Pinpoint the cell where the given text exists, returning its [X, Y] midpoint coordinate. 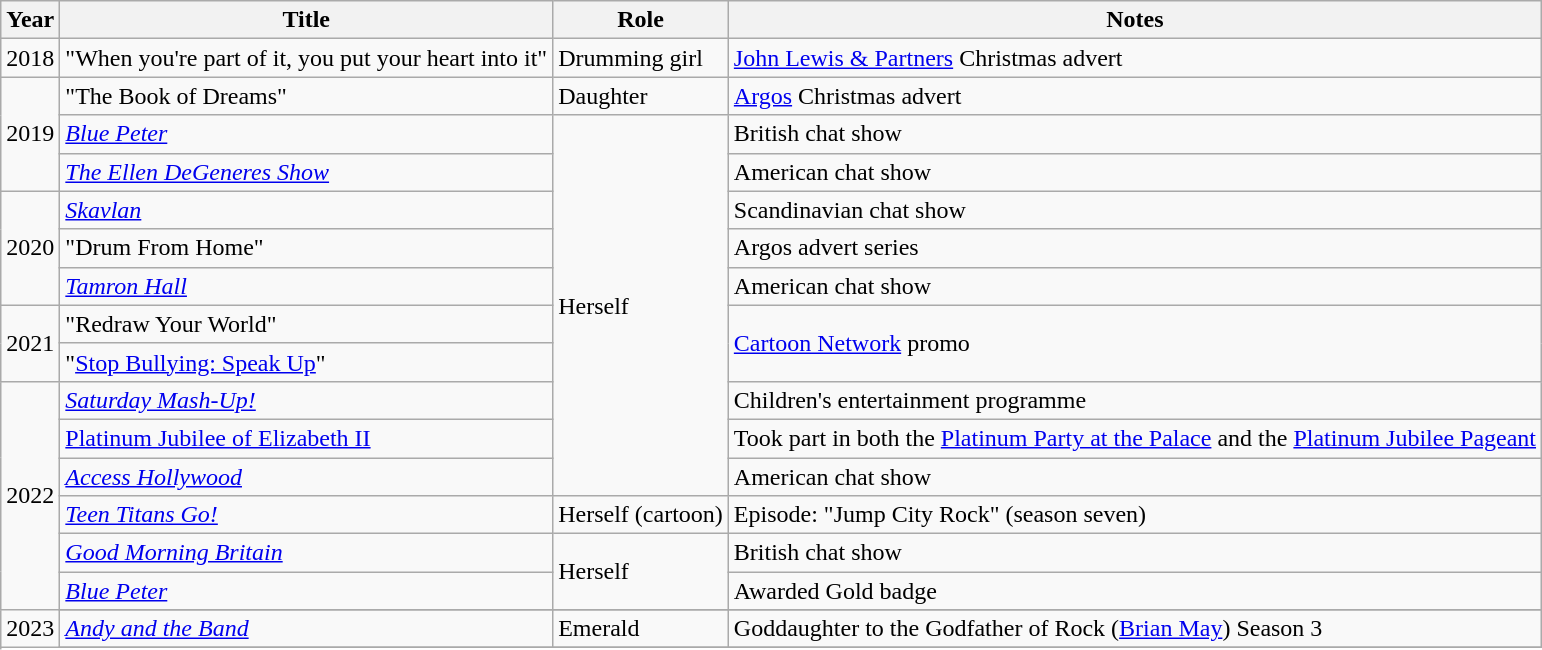
"Drum From Home" [306, 248]
The Ellen DeGeneres Show [306, 172]
"The Book of Dreams" [306, 96]
John Lewis & Partners Christmas advert [1134, 58]
"Redraw Your World" [306, 324]
Scandinavian chat show [1134, 210]
Drumming girl [641, 58]
2018 [30, 58]
2019 [30, 134]
Argos advert series [1134, 248]
2021 [30, 343]
Tamron Hall [306, 286]
Role [641, 20]
Argos Christmas advert [1134, 96]
Good Morning Britain [306, 553]
Teen Titans Go! [306, 515]
2022 [30, 495]
2020 [30, 248]
Emerald [641, 629]
Cartoon Network promo [1134, 343]
Awarded Gold badge [1134, 591]
Took part in both the Platinum Party at the Palace and the Platinum Jubilee Pageant [1134, 438]
Notes [1134, 20]
Platinum Jubilee of Elizabeth II [306, 438]
Skavlan [306, 210]
Year [30, 20]
"When you're part of it, you put your heart into it" [306, 58]
2023 [30, 629]
Saturday Mash-Up! [306, 400]
"Stop Bullying: Speak Up" [306, 362]
Andy and the Band [306, 629]
Access Hollywood [306, 477]
Herself (cartoon) [641, 515]
Daughter [641, 96]
Goddaughter to the Godfather of Rock (Brian May) Season 3 [1134, 629]
Title [306, 20]
Children's entertainment programme [1134, 400]
Episode: "Jump City Rock" (season seven) [1134, 515]
